Pinpoint the cell where the given text exists, returning its [x, y] midpoint coordinate. 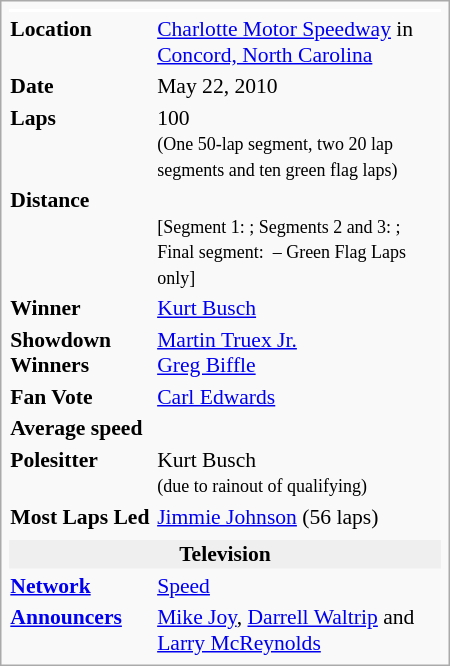
Showdown Winners [81, 352]
Date [81, 86]
[Segment 1: ; Segments 2 and 3: ; Final segment: – Green Flag Laps only] [299, 238]
Fan Vote [81, 396]
100(One 50-lap segment, two 20 lap segments and ten green flag laps) [299, 143]
Announcers [81, 630]
Network [81, 585]
Kurt Busch(due to rainout of qualifying) [299, 472]
Polesitter [81, 472]
Martin Truex Jr.Greg Biffle [299, 352]
Average speed [81, 428]
Speed [299, 585]
May 22, 2010 [299, 86]
Winner [81, 308]
Location [81, 42]
Jimmie Johnson (56 laps) [299, 516]
Distance [81, 238]
Laps [81, 143]
Kurt Busch [299, 308]
Mike Joy, Darrell Waltrip and Larry McReynolds [299, 630]
Carl Edwards [299, 396]
Charlotte Motor Speedway in Concord, North Carolina [299, 42]
Most Laps Led [81, 516]
Television [225, 554]
